Capture the cell that displays the provided text and extract its (x, y) central coordinate. 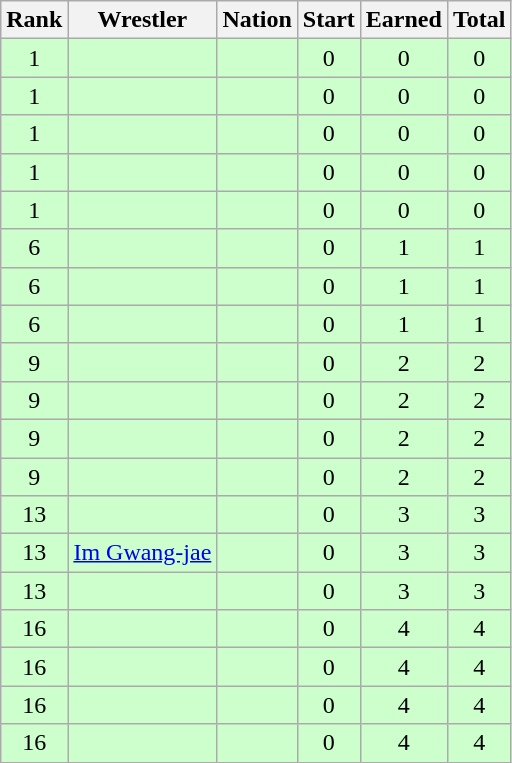
Wrestler (142, 20)
Earned (404, 20)
Total (479, 20)
Im Gwang-jae (142, 553)
Start (328, 20)
Nation (257, 20)
Rank (34, 20)
